Determine the [x, y] coordinate at the center of the cell enclosing the given text.  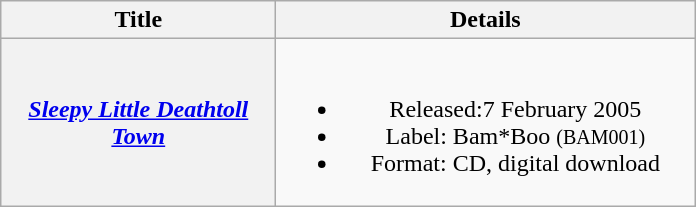
Title [138, 20]
Details [486, 20]
Sleepy Little Deathtoll Town [138, 122]
Released:7 February 2005Label: Bam*Boo (BAM001)Format: CD, digital download [486, 122]
